Output the (X, Y) coordinate of the center of the cell containing the given text.  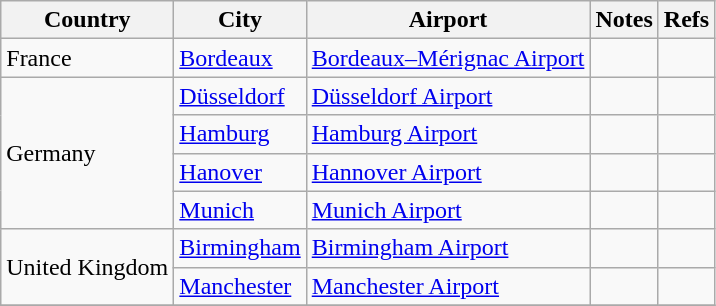
Hanover (240, 172)
Manchester (240, 286)
Country (88, 20)
Hannover Airport (448, 172)
Refs (686, 20)
Hamburg Airport (448, 134)
United Kingdom (88, 267)
France (88, 58)
Munich (240, 210)
Hamburg (240, 134)
Notes (624, 20)
Germany (88, 153)
Birmingham Airport (448, 248)
Manchester Airport (448, 286)
Düsseldorf Airport (448, 96)
Munich Airport (448, 210)
Airport (448, 20)
Birmingham (240, 248)
Bordeaux (240, 58)
Düsseldorf (240, 96)
Bordeaux–Mérignac Airport (448, 58)
City (240, 20)
